Output the (X, Y) coordinate of the center of the cell containing the given text.  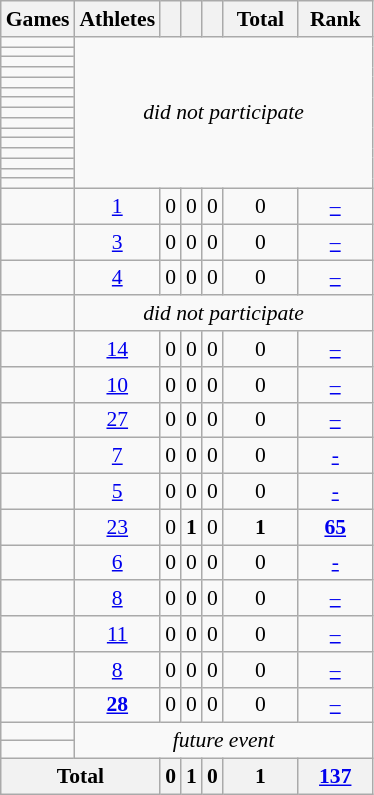
4 (117, 278)
3 (117, 242)
137 (336, 777)
27 (117, 420)
Rank (336, 19)
5 (117, 492)
23 (117, 527)
14 (117, 349)
10 (117, 385)
Athletes (117, 19)
11 (117, 634)
7 (117, 456)
Games (38, 19)
6 (117, 563)
future event (223, 741)
65 (336, 527)
28 (117, 705)
